Provide the [X, Y] coordinate of the cell's center where the given text is located.  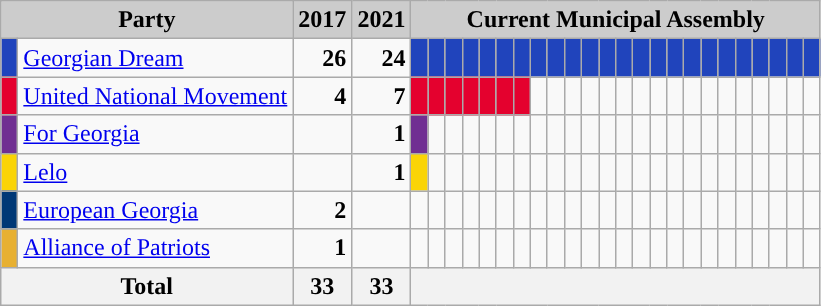
For Georgia [156, 134]
26 [322, 58]
Lelo [156, 172]
2017 [322, 20]
4 [322, 96]
Party [147, 20]
2 [322, 210]
Total [147, 286]
Alliance of Patriots [156, 248]
2021 [382, 20]
Georgian Dream [156, 58]
United National Movement [156, 96]
24 [382, 58]
European Georgia [156, 210]
7 [382, 96]
Current Municipal Assembly [616, 20]
